Find where the given text appears and provide that cell's center as [X, Y] coordinate. 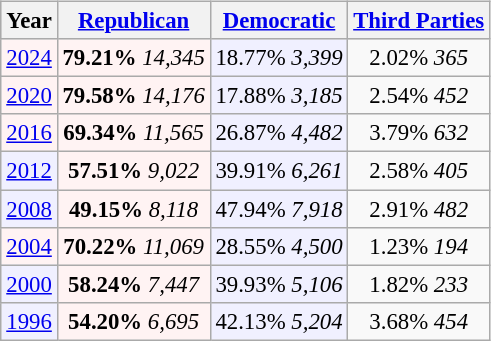
70.22% 11,069 [134, 246]
2016 [29, 133]
Third Parties [419, 21]
39.91% 6,261 [279, 171]
49.15% 8,118 [134, 209]
2000 [29, 284]
2012 [29, 171]
2008 [29, 209]
18.77% 3,399 [279, 58]
39.93% 5,106 [279, 284]
42.13% 5,204 [279, 321]
2.54% 452 [419, 96]
2.58% 405 [419, 171]
2.02% 365 [419, 58]
3.79% 632 [419, 133]
28.55% 4,500 [279, 246]
1996 [29, 321]
1.82% 233 [419, 284]
1.23% 194 [419, 246]
Year [29, 21]
69.34% 11,565 [134, 133]
26.87% 4,482 [279, 133]
57.51% 9,022 [134, 171]
47.94% 7,918 [279, 209]
2024 [29, 58]
3.68% 454 [419, 321]
Democratic [279, 21]
79.58% 14,176 [134, 96]
54.20% 6,695 [134, 321]
2004 [29, 246]
79.21% 14,345 [134, 58]
2.91% 482 [419, 209]
2020 [29, 96]
Republican [134, 21]
58.24% 7,447 [134, 284]
17.88% 3,185 [279, 96]
